Pinpoint the cell where the given text exists, returning its (x, y) midpoint coordinate. 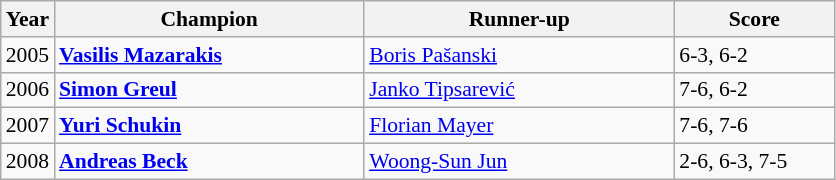
2005 (28, 55)
Yuri Schukin (209, 126)
Vasilis Mazarakis (209, 55)
Andreas Beck (209, 162)
Simon Greul (209, 90)
2006 (28, 90)
Janko Tipsarević (519, 90)
Runner-up (519, 19)
2007 (28, 126)
7-6, 7-6 (754, 126)
2-6, 6-3, 7-5 (754, 162)
Score (754, 19)
Boris Pašanski (519, 55)
7-6, 6-2 (754, 90)
Florian Mayer (519, 126)
Champion (209, 19)
2008 (28, 162)
6-3, 6-2 (754, 55)
Year (28, 19)
Woong-Sun Jun (519, 162)
